Pinpoint the cell where the given text exists, returning its (x, y) midpoint coordinate. 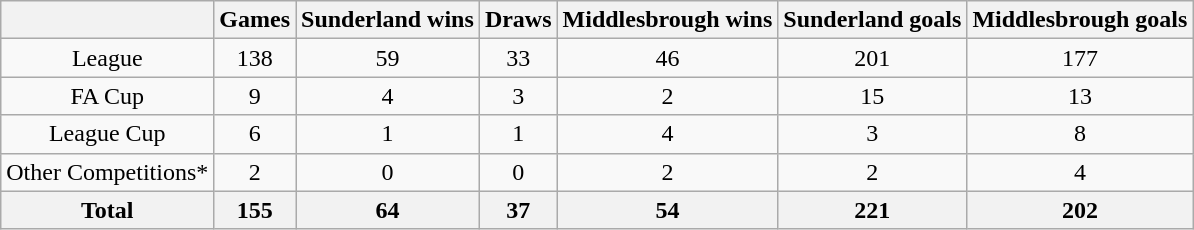
Sunderland goals (872, 20)
33 (518, 58)
FA Cup (108, 96)
15 (872, 96)
201 (872, 58)
13 (1080, 96)
221 (872, 210)
Middlesbrough wins (668, 20)
Other Competitions* (108, 172)
League (108, 58)
8 (1080, 134)
59 (388, 58)
64 (388, 210)
Games (255, 20)
Draws (518, 20)
46 (668, 58)
37 (518, 210)
Sunderland wins (388, 20)
Middlesbrough goals (1080, 20)
6 (255, 134)
League Cup (108, 134)
155 (255, 210)
9 (255, 96)
202 (1080, 210)
177 (1080, 58)
Total (108, 210)
54 (668, 210)
138 (255, 58)
